Identify which cell holds the provided text, then report its [X, Y] central coordinate. 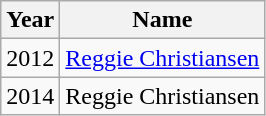
2014 [30, 96]
2012 [30, 58]
Year [30, 20]
Name [162, 20]
